Extract the (x, y) coordinate from the center of the cell holding the provided text.  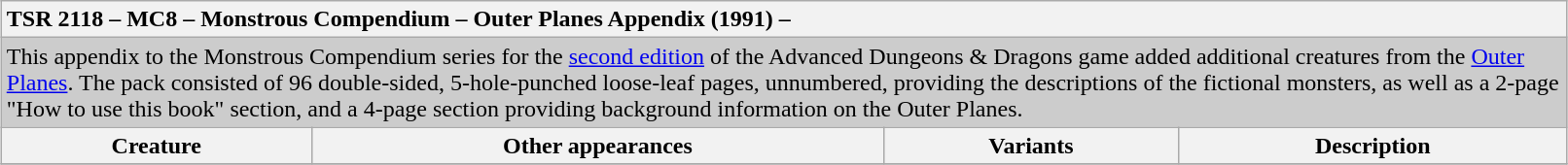
Variants (1031, 146)
Creature (156, 146)
TSR 2118 – MC8 – Monstrous Compendium – Outer Planes Appendix (1991) – (784, 19)
Description (1372, 146)
Other appearances (597, 146)
